Determine the [x, y] coordinate at the center of the cell enclosing the given text.  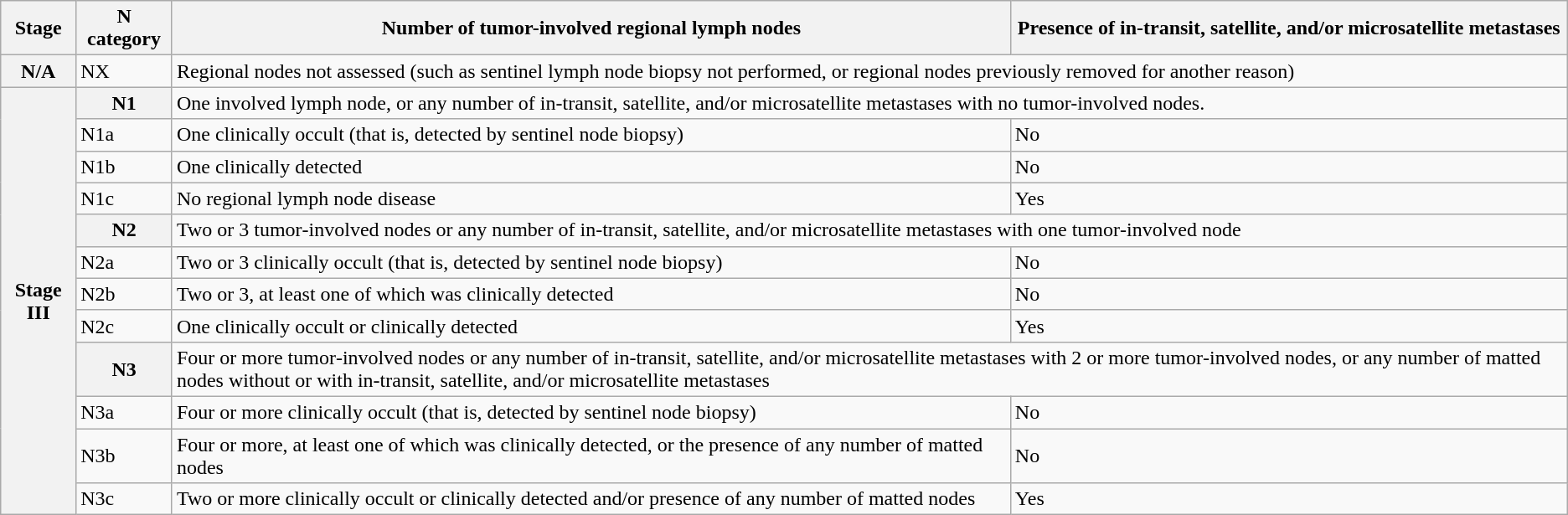
N2a [124, 262]
N1b [124, 167]
Two or 3 tumor‐involved nodes or any number of in‐transit, satellite, and/or microsatellite metastases with one tumor‐involved node [869, 230]
One involved lymph node, or any number of in-transit, satellite, and/or microsatellite metastases with no tumor-involved nodes. [869, 103]
N1c [124, 198]
N1a [124, 135]
N2 [124, 230]
N3b [124, 456]
One clinically occult (that is, detected by sentinel node biopsy) [591, 135]
N3a [124, 412]
N category [124, 28]
Presence of in-transit, satellite, and/or microsatellite metastases [1288, 28]
One clinically detected [591, 167]
Regional nodes not assessed (such as sentinel lymph node biopsy not performed, or regional nodes previously removed for another reason) [869, 71]
Number of tumor-involved regional lymph nodes [591, 28]
Four or more, at least one of which was clinically detected, or the presence of any number of matted nodes [591, 456]
N/A [39, 71]
Stage [39, 28]
N3 [124, 368]
N3c [124, 499]
N1 [124, 103]
Two or more clinically occult or clinically detected and/or presence of any number of matted nodes [591, 499]
N2c [124, 326]
Stage III [39, 301]
Two or 3, at least one of which was clinically detected [591, 294]
Four or more clinically occult (that is, detected by sentinel node biopsy) [591, 412]
One clinically occult or clinically detected [591, 326]
Two or 3 clinically occult (that is, detected by sentinel node biopsy) [591, 262]
No regional lymph node disease [591, 198]
N2b [124, 294]
NX [124, 71]
